Find where the given text appears and provide that cell's center as [X, Y] coordinate. 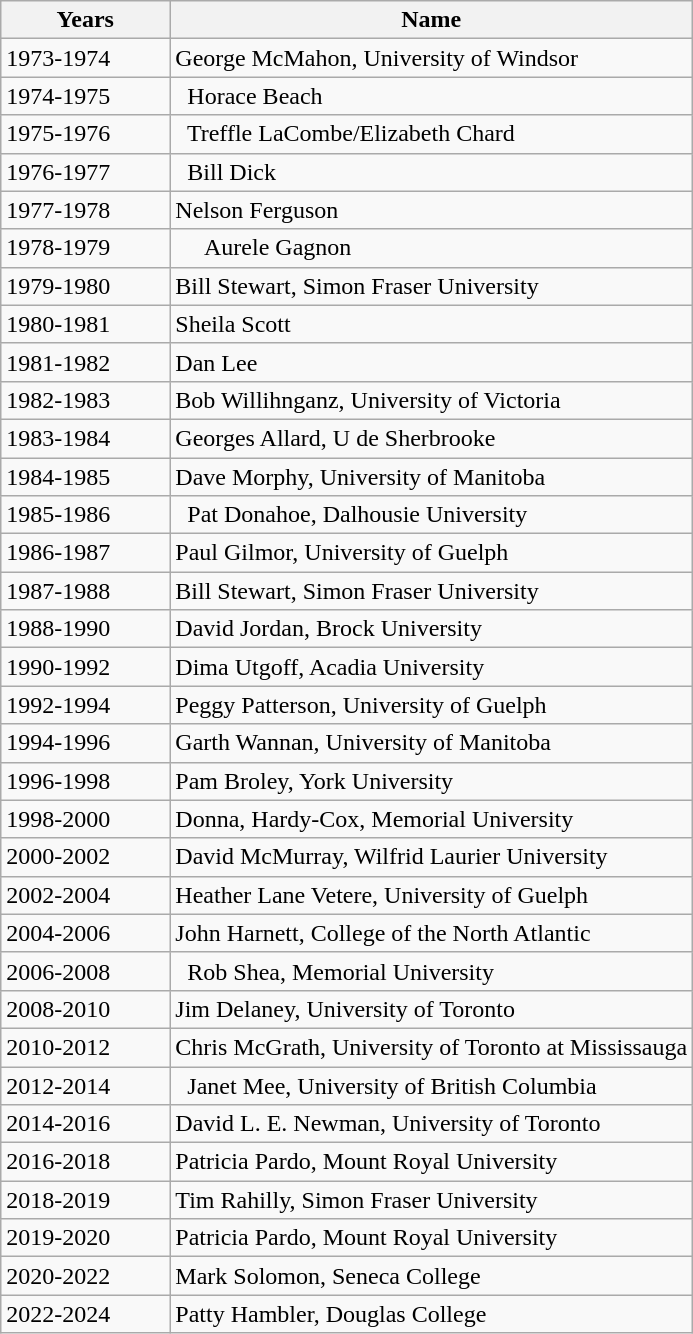
Aurele Gagnon [432, 248]
Jim Delaney, University of Toronto [432, 1009]
Georges Allard, U de Sherbrooke [432, 438]
Nelson Ferguson [432, 210]
Heather Lane Vetere, University of Guelph [432, 895]
1975-1976 [86, 134]
Pam Broley, York University [432, 781]
2022-2024 [86, 1314]
2004-2006 [86, 933]
2008-2010 [86, 1009]
2019-2020 [86, 1238]
Pat Donahoe, Dalhousie University [432, 515]
John Harnett, College of the North Atlantic [432, 933]
2006-2008 [86, 971]
1973-1974 [86, 58]
Mark Solomon, Seneca College [432, 1276]
1980-1981 [86, 324]
2002-2004 [86, 895]
1974-1975 [86, 96]
Dave Morphy, University of Manitoba [432, 477]
Sheila Scott [432, 324]
1990-1992 [86, 667]
1982-1983 [86, 400]
2014-2016 [86, 1124]
Tim Rahilly, Simon Fraser University [432, 1200]
Dan Lee [432, 362]
1998-2000 [86, 819]
1979-1980 [86, 286]
1981-1982 [86, 362]
Paul Gilmor, University of Guelph [432, 553]
Horace Beach [432, 96]
David McMurray, Wilfrid Laurier University [432, 857]
Rob Shea, Memorial University [432, 971]
1986-1987 [86, 553]
2018-2019 [86, 1200]
1978-1979 [86, 248]
1994-1996 [86, 743]
1983-1984 [86, 438]
1988-1990 [86, 629]
2020-2022 [86, 1276]
Dima Utgoff, Acadia University [432, 667]
David L. E. Newman, University of Toronto [432, 1124]
Name [432, 20]
1987-1988 [86, 591]
1976-1977 [86, 172]
Bill Dick [432, 172]
Donna, Hardy-Cox, Memorial University [432, 819]
Patty Hambler, Douglas College [432, 1314]
1984-1985 [86, 477]
Janet Mee, University of British Columbia [432, 1085]
2012-2014 [86, 1085]
1996-1998 [86, 781]
1992-1994 [86, 705]
2000-2002 [86, 857]
1977-1978 [86, 210]
Peggy Patterson, University of Guelph [432, 705]
Chris McGrath, University of Toronto at Mississauga [432, 1047]
2016-2018 [86, 1162]
Treffle LaCombe/Elizabeth Chard [432, 134]
1985-1986 [86, 515]
David Jordan, Brock University [432, 629]
Bob Willihnganz, University of Victoria [432, 400]
Garth Wannan, University of Manitoba [432, 743]
Years [86, 20]
George McMahon, University of Windsor [432, 58]
2010-2012 [86, 1047]
